Determine the (X, Y) coordinate at the center of the cell enclosing the given text.  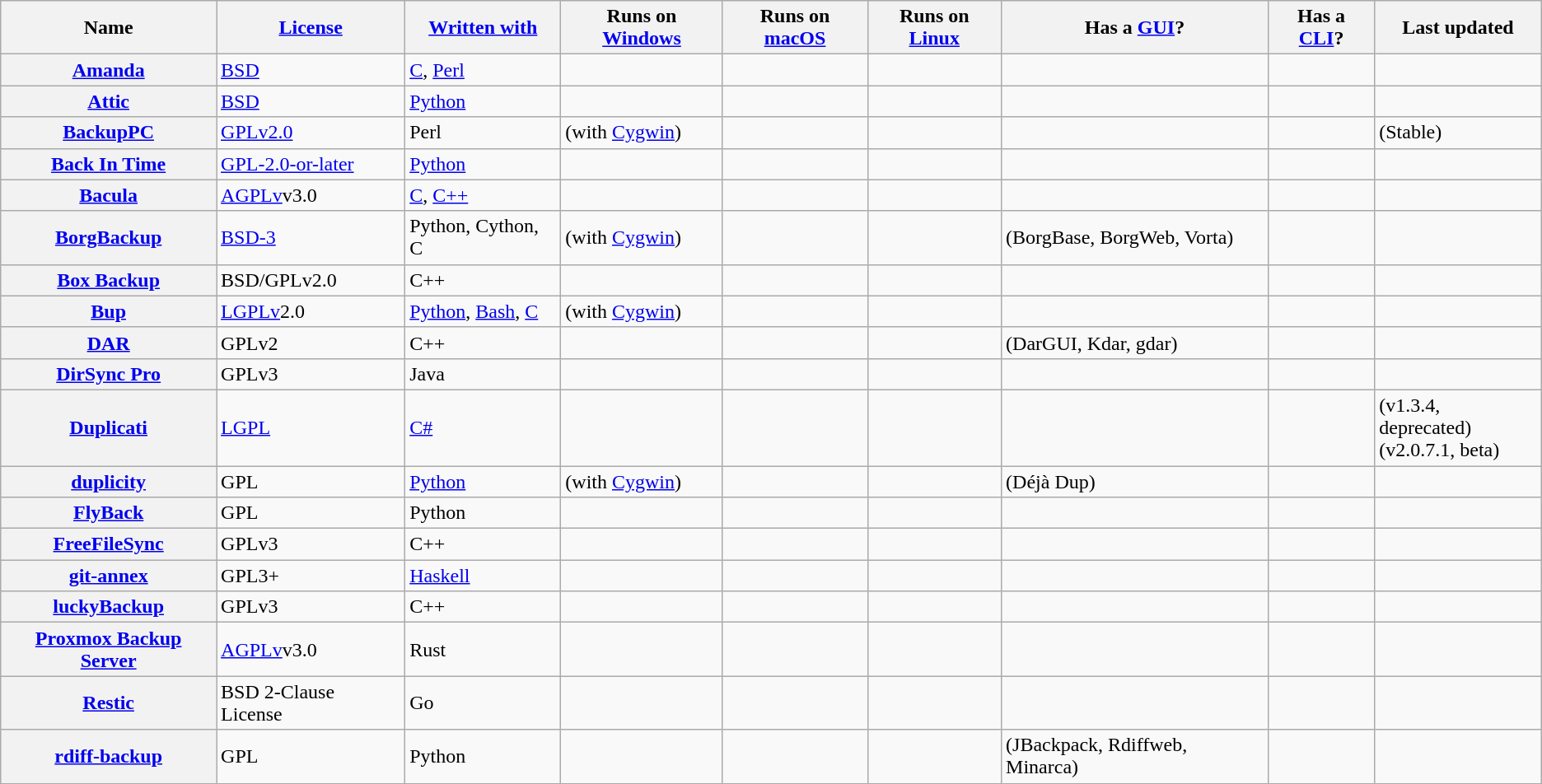
Runs on Linux (934, 28)
rdiff-backup (109, 756)
duplicity (109, 482)
Haskell (483, 576)
FreeFileSync (109, 544)
luckyBackup (109, 607)
GPL3+ (311, 576)
Amanda (109, 70)
License (311, 28)
Proxmox Backup Server (109, 649)
(Stable) (1458, 133)
LGPL (311, 427)
Python, Cython, C (483, 237)
FlyBack (109, 513)
BSD-3 (311, 237)
Last updated (1458, 28)
Box Backup (109, 280)
BSD/GPLv2.0 (311, 280)
(BorgBase, BorgWeb, Vorta) (1135, 237)
Back In Time (109, 164)
(JBackpack, Rdiffweb, Minarca) (1135, 756)
BorgBackup (109, 237)
Runs on macOS (795, 28)
LGPLv2.0 (311, 311)
DAR (109, 343)
Has a GUI? (1135, 28)
Go (483, 703)
(DarGUI, Kdar, gdar) (1135, 343)
Runs on Windows (642, 28)
git-annex (109, 576)
Attic (109, 101)
DirSync Pro (109, 374)
Python, Bash, C (483, 311)
Written with (483, 28)
Bacula (109, 195)
Has a CLI? (1321, 28)
C# (483, 427)
(Déjà Dup) (1135, 482)
C, C++ (483, 195)
GPLv2 (311, 343)
BSD 2-Clause License (311, 703)
BackupPC (109, 133)
GPLv2.0 (311, 133)
C, Perl (483, 70)
Bup (109, 311)
GPL-2.0-or-later (311, 164)
Perl (483, 133)
Name (109, 28)
Duplicati (109, 427)
Java (483, 374)
Restic (109, 703)
(v1.3.4, deprecated) (v2.0.7.1, beta) (1458, 427)
Rust (483, 649)
